Output the [x, y] coordinate of the center of the cell containing the given text.  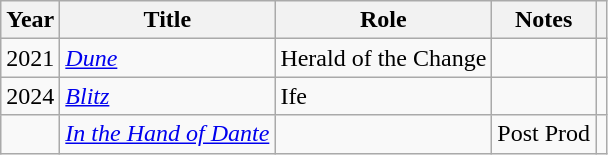
In the Hand of Dante [168, 134]
Post Prod [544, 134]
Year [30, 20]
Blitz [168, 96]
2024 [30, 96]
Dune [168, 58]
Herald of the Change [384, 58]
Role [384, 20]
Title [168, 20]
Notes [544, 20]
2021 [30, 58]
Ife [384, 96]
